Locate the cell with the specified text and output its [x, y] center coordinate. 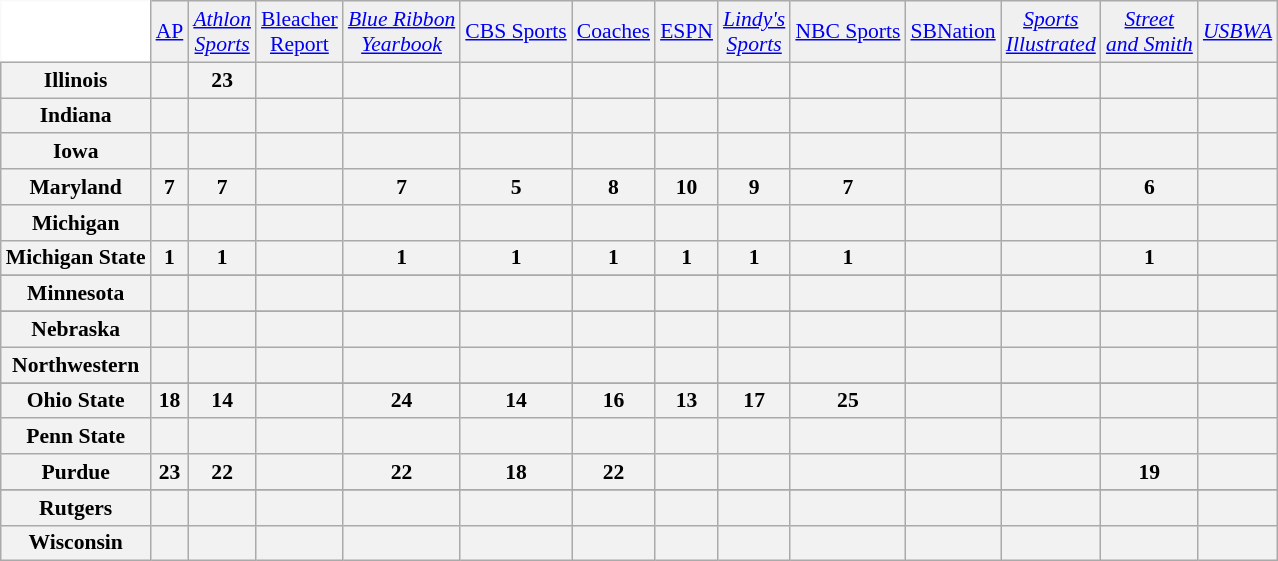
16 [614, 401]
9 [754, 187]
USBWA [1238, 32]
13 [686, 401]
19 [1150, 472]
Coaches [614, 32]
10 [686, 187]
Minnesota [76, 294]
AthlonSports [222, 32]
Nebraska [76, 330]
Purdue [76, 472]
Rutgers [76, 508]
8 [614, 187]
Streetand Smith [1150, 32]
Indiana [76, 116]
17 [754, 401]
Iowa [76, 152]
Michigan [76, 223]
Illinois [76, 80]
25 [848, 401]
24 [402, 401]
Northwestern [76, 365]
AP [170, 32]
Lindy'sSports [754, 32]
5 [516, 187]
Maryland [76, 187]
CBS Sports [516, 32]
Wisconsin [76, 543]
Ohio State [76, 401]
SBNation [952, 32]
Penn State [76, 437]
BleacherReport [300, 32]
Michigan State [76, 258]
6 [1150, 187]
NBC Sports [848, 32]
ESPN [686, 32]
SportsIllustrated [1051, 32]
Blue RibbonYearbook [402, 32]
